Determine the (X, Y) coordinate at the center of the cell enclosing the given text.  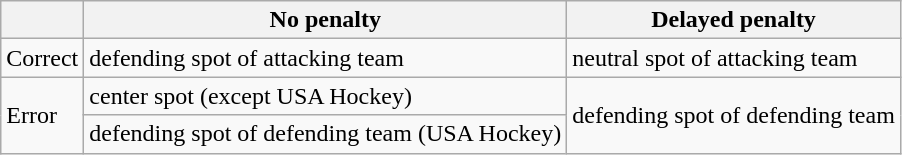
Correct (42, 58)
neutral spot of attacking team (734, 58)
Delayed penalty (734, 20)
defending spot of attacking team (326, 58)
defending spot of defending team (734, 115)
Error (42, 115)
No penalty (326, 20)
defending spot of defending team (USA Hockey) (326, 134)
center spot (except USA Hockey) (326, 96)
